Find where the given text appears and provide that cell's center as [X, Y] coordinate. 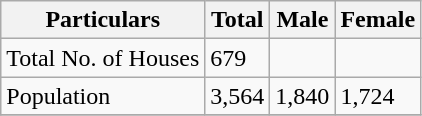
Total No. of Houses [103, 58]
1,724 [378, 96]
Male [302, 20]
3,564 [238, 96]
Female [378, 20]
Particulars [103, 20]
679 [238, 58]
Population [103, 96]
Total [238, 20]
1,840 [302, 96]
